Pinpoint the cell where the given text exists, returning its [x, y] midpoint coordinate. 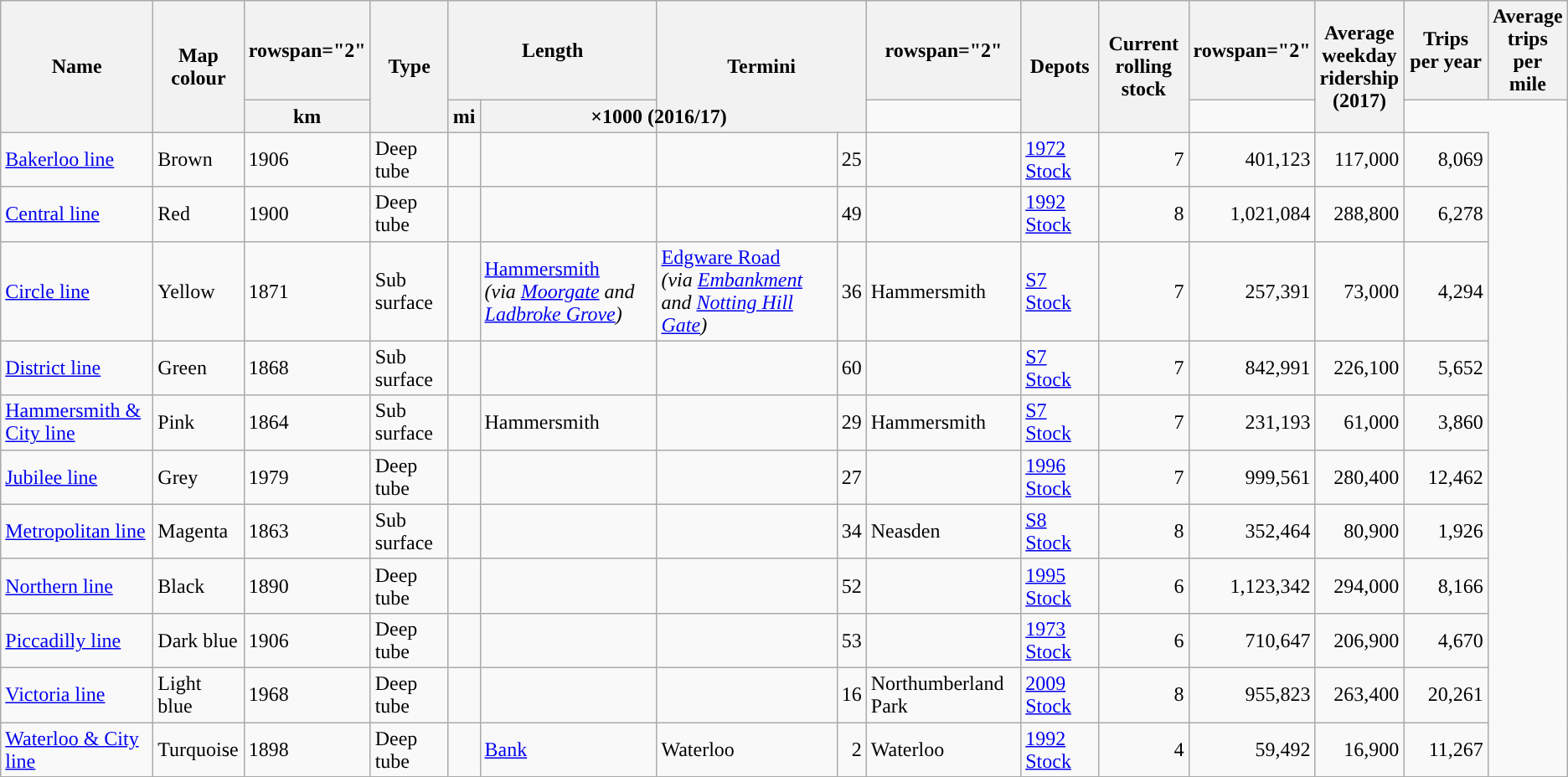
Trips per year [1446, 50]
Neasden [943, 531]
Dark blue [199, 640]
80,900 [1359, 531]
mi [464, 116]
Currentrolling stock [1144, 67]
16,900 [1359, 749]
×1000 (2016/17) [658, 116]
Piccadilly line [77, 640]
8,069 [1446, 159]
1863 [307, 531]
1,123,342 [1251, 586]
Length [553, 50]
36 [851, 291]
Red [199, 214]
Metropolitan line [77, 531]
6,278 [1446, 214]
2 [851, 749]
Edgware Road(via Embankment and Notting Hill Gate) [747, 291]
Circle line [77, 291]
Central line [77, 214]
4,670 [1446, 640]
60 [851, 368]
Pink [199, 422]
Termini [761, 67]
S8 Stock [1060, 531]
352,464 [1251, 531]
29 [851, 422]
955,823 [1251, 695]
280,400 [1359, 477]
Depots [1060, 67]
Turquoise [199, 749]
Magenta [199, 531]
53 [851, 640]
Type [409, 67]
3,860 [1446, 422]
257,391 [1251, 291]
1871 [307, 291]
1972 Stock [1060, 159]
52 [851, 586]
Name [77, 67]
Waterloo & City line [77, 749]
34 [851, 531]
27 [851, 477]
Averageweekdayridership(2017) [1359, 67]
231,193 [1251, 422]
2009 Stock [1060, 695]
49 [851, 214]
Green [199, 368]
206,900 [1359, 640]
1,021,084 [1251, 214]
8,166 [1446, 586]
288,800 [1359, 214]
25 [851, 159]
11,267 [1446, 749]
5,652 [1446, 368]
Grey [199, 477]
999,561 [1251, 477]
Hammersmith(via Moorgate and Ladbroke Grove) [568, 291]
59,492 [1251, 749]
Mapcolour [199, 67]
1973 Stock [1060, 640]
1898 [307, 749]
1979 [307, 477]
226,100 [1359, 368]
Averagetripsper mile [1528, 50]
Victoria line [77, 695]
4,294 [1446, 291]
1868 [307, 368]
Bank [568, 749]
710,647 [1251, 640]
1890 [307, 586]
Black [199, 586]
4 [1144, 749]
Brown [199, 159]
1864 [307, 422]
Hammersmith & City line [77, 422]
Jubilee line [77, 477]
1995 Stock [1060, 586]
842,991 [1251, 368]
km [307, 116]
20,261 [1446, 695]
61,000 [1359, 422]
16 [851, 695]
294,000 [1359, 586]
1,926 [1446, 531]
117,000 [1359, 159]
Yellow [199, 291]
1900 [307, 214]
263,400 [1359, 695]
Northern line [77, 586]
1968 [307, 695]
Bakerloo line [77, 159]
73,000 [1359, 291]
Light blue [199, 695]
1996 Stock [1060, 477]
Northumberland Park [943, 695]
401,123 [1251, 159]
12,462 [1446, 477]
District line [77, 368]
